From the cell containing the given text, extract its center point as [x, y] coordinate. 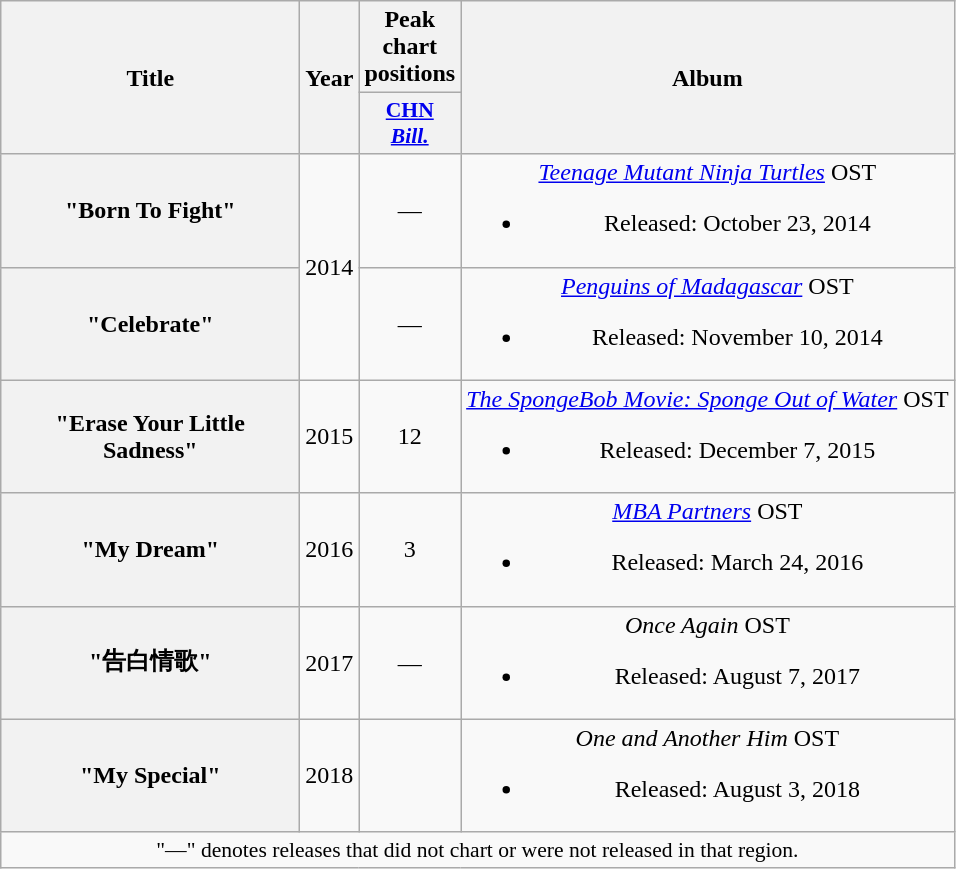
CHNBill. [410, 124]
Penguins of Madagascar OSTReleased: November 10, 2014 [708, 324]
2015 [330, 436]
"Erase Your Little Sadness" [150, 436]
MBA Partners OSTReleased: March 24, 2016 [708, 550]
2018 [330, 776]
Album [708, 78]
"My Dream" [150, 550]
12 [410, 436]
"Born To Fight" [150, 210]
Peak chart positions [410, 47]
2014 [330, 267]
One and Another Him OSTReleased: August 3, 2018 [708, 776]
Once Again OSTReleased: August 7, 2017 [708, 662]
3 [410, 550]
Teenage Mutant Ninja Turtles OSTReleased: October 23, 2014 [708, 210]
2016 [330, 550]
Year [330, 78]
"—" denotes releases that did not chart or were not released in that region. [478, 850]
"告白情歌" [150, 662]
"My Special" [150, 776]
Title [150, 78]
2017 [330, 662]
"Celebrate" [150, 324]
The SpongeBob Movie: Sponge Out of Water OSTReleased: December 7, 2015 [708, 436]
